For the text-containing cell, return its midpoint in (x, y) coordinate format. 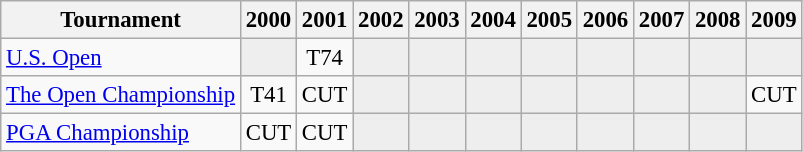
2002 (381, 20)
The Open Championship (121, 95)
T74 (325, 58)
2001 (325, 20)
2000 (268, 20)
PGA Championship (121, 133)
U.S. Open (121, 58)
2005 (549, 20)
2006 (605, 20)
2003 (437, 20)
2004 (493, 20)
2008 (718, 20)
T41 (268, 95)
2009 (774, 20)
2007 (661, 20)
Tournament (121, 20)
